Locate the cell with the specified text and output its (x, y) center coordinate. 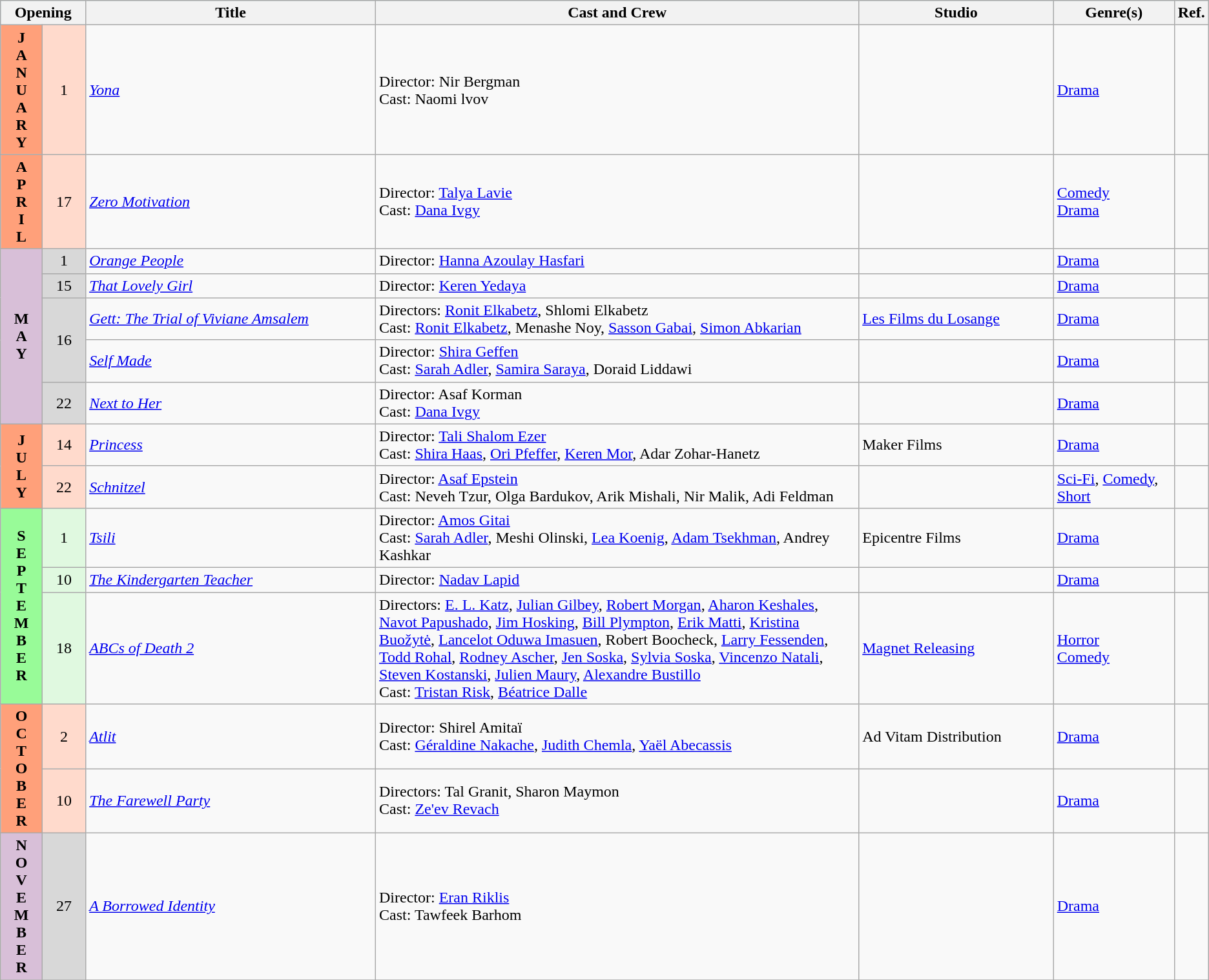
NOVEMBER (22, 907)
15 (63, 286)
Director: Keren Yedaya (617, 286)
Ref. (1191, 13)
Ad Vitam Distribution (956, 736)
Horror Comedy (1113, 647)
14 (63, 444)
Les Films du Losange (956, 319)
The Farewell Party (231, 801)
16 (63, 340)
Next to Her (231, 403)
Director: Hanna Azoulay Hasfari (617, 261)
17 (63, 202)
Director: Asaf Epstein Cast: Neveh Tzur, Olga Bardukov, Arik Mishali, Nir Malik, Adi Feldman (617, 487)
Studio (956, 13)
APRIL (22, 202)
Cast and Crew (617, 13)
Self Made (231, 360)
Directors: Tal Granit, Sharon Maymon Cast: Ze'ev Revach (617, 801)
Orange People (231, 261)
Director: Eran Riklis Cast: Tawfeek Barhom (617, 907)
Director: Talya Lavie Cast: Dana Ivgy (617, 202)
Directors: Ronit Elkabetz, Shlomi Elkabetz Cast: Ronit Elkabetz, Menashe Noy, Sasson Gabai, Simon Abkarian (617, 319)
Magnet Releasing (956, 647)
A Borrowed Identity (231, 907)
Sci-Fi, Comedy, Short (1113, 487)
2 (63, 736)
Director: Asaf Korman Cast: Dana Ivgy (617, 403)
Maker Films (956, 444)
MAY (22, 336)
18 (63, 647)
Genre(s) (1113, 13)
Zero Motivation (231, 202)
Comedy Drama (1113, 202)
JANUARY (22, 90)
Opening (43, 13)
JULY (22, 466)
27 (63, 907)
Title (231, 13)
Yona (231, 90)
Schnitzel (231, 487)
Director: Tali Shalom Ezer Cast: Shira Haas, Ori Pfeffer, Keren Mor, Adar Zohar-Hanetz (617, 444)
Director: Nir Bergman Cast: Naomi lvov (617, 90)
Tsili (231, 537)
Director: Shirel Amitaï Cast: Géraldine Nakache, Judith Chemla, Yaël Abecassis (617, 736)
Atlit (231, 736)
Epicentre Films (956, 537)
Director: Shira Geffen Cast: Sarah Adler, Samira Saraya, Doraid Liddawi (617, 360)
OCTOBER (22, 769)
SEPTEMBER (22, 606)
ABCs of Death 2 (231, 647)
That Lovely Girl (231, 286)
Director: Amos Gitai Cast: Sarah Adler, Meshi Olinski, Lea Koenig, Adam Tsekhman, Andrey Kashkar (617, 537)
Princess (231, 444)
The Kindergarten Teacher (231, 579)
Director: Nadav Lapid (617, 579)
Gett: The Trial of Viviane Amsalem (231, 319)
